Pinpoint the cell where the given text exists, returning its (x, y) midpoint coordinate. 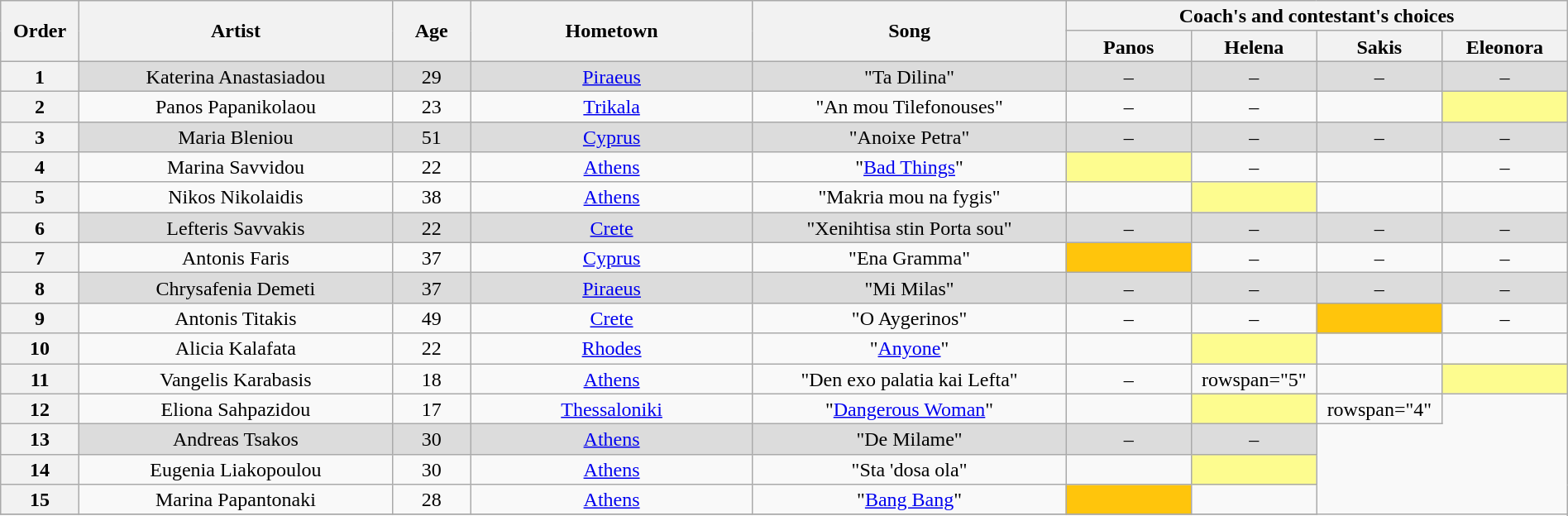
12 (40, 408)
28 (432, 499)
"Den exo palatia kai Lefta" (910, 379)
51 (432, 137)
Eliona Sahpazidou (235, 408)
Song (910, 31)
Eleonora (1505, 46)
Antonis Faris (235, 258)
Maria Bleniou (235, 137)
4 (40, 167)
"Anoixe Petra" (910, 137)
rowspan="5" (1255, 379)
38 (432, 197)
18 (432, 379)
Alicia Kalafata (235, 349)
5 (40, 197)
Lefteris Savvakis (235, 228)
Andreas Tsakos (235, 440)
8 (40, 288)
Vangelis Karabasis (235, 379)
rowspan="4" (1379, 408)
10 (40, 349)
Artist (235, 31)
15 (40, 499)
Katerina Anastasiadou (235, 76)
Helena (1255, 46)
7 (40, 258)
"O Aygerinos" (910, 318)
"Xenihtisa stin Porta sou" (910, 228)
23 (432, 106)
"Makria mou na fygis" (910, 197)
Chrysafenia Demeti (235, 288)
Rhodes (612, 349)
"Ta Dilina" (910, 76)
Nikos Nikolaidis (235, 197)
Age (432, 31)
Sakis (1379, 46)
Eugenia Liakopoulou (235, 470)
14 (40, 470)
2 (40, 106)
"De Milame" (910, 440)
Coach's and contestant's choices (1317, 17)
"Dangerous Woman" (910, 408)
Panos (1129, 46)
"Mi Milas" (910, 288)
3 (40, 137)
13 (40, 440)
"Sta 'dosa ola" (910, 470)
17 (432, 408)
1 (40, 76)
Thessaloniki (612, 408)
Order (40, 31)
11 (40, 379)
Trikala (612, 106)
6 (40, 228)
Antonis Titakis (235, 318)
"Bang Bang" (910, 499)
"An mou Tilefonouses" (910, 106)
Panos Papanikolaou (235, 106)
Marina Savvidou (235, 167)
Marina Papantonaki (235, 499)
"Ena Gramma" (910, 258)
Hometown (612, 31)
"Bad Things" (910, 167)
29 (432, 76)
49 (432, 318)
9 (40, 318)
"Anyone" (910, 349)
